Extract the [X, Y] coordinate from the center of the cell holding the provided text.  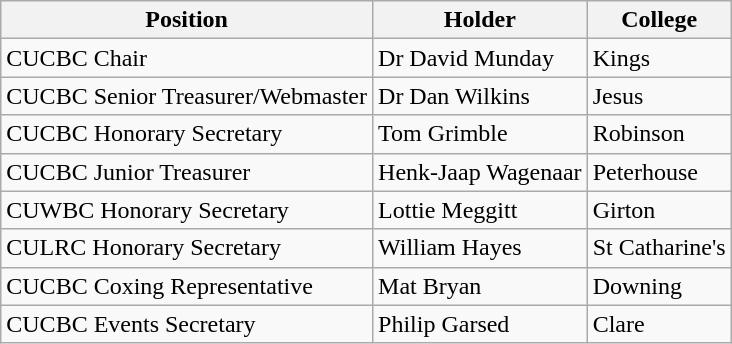
CUCBC Coxing Representative [187, 286]
Dr David Munday [480, 58]
CUWBC Honorary Secretary [187, 210]
Kings [659, 58]
Holder [480, 20]
Lottie Meggitt [480, 210]
Dr Dan Wilkins [480, 96]
Girton [659, 210]
CUCBC Junior Treasurer [187, 172]
Henk-Jaap Wagenaar [480, 172]
CUCBC Events Secretary [187, 324]
CUCBC Senior Treasurer/Webmaster [187, 96]
Philip Garsed [480, 324]
Downing [659, 286]
Peterhouse [659, 172]
St Catharine's [659, 248]
Robinson [659, 134]
William Hayes [480, 248]
Jesus [659, 96]
College [659, 20]
CULRC Honorary Secretary [187, 248]
Position [187, 20]
Mat Bryan [480, 286]
CUCBC Chair [187, 58]
Tom Grimble [480, 134]
Clare [659, 324]
CUCBC Honorary Secretary [187, 134]
